Find where the given text appears and provide that cell's center as (x, y) coordinate. 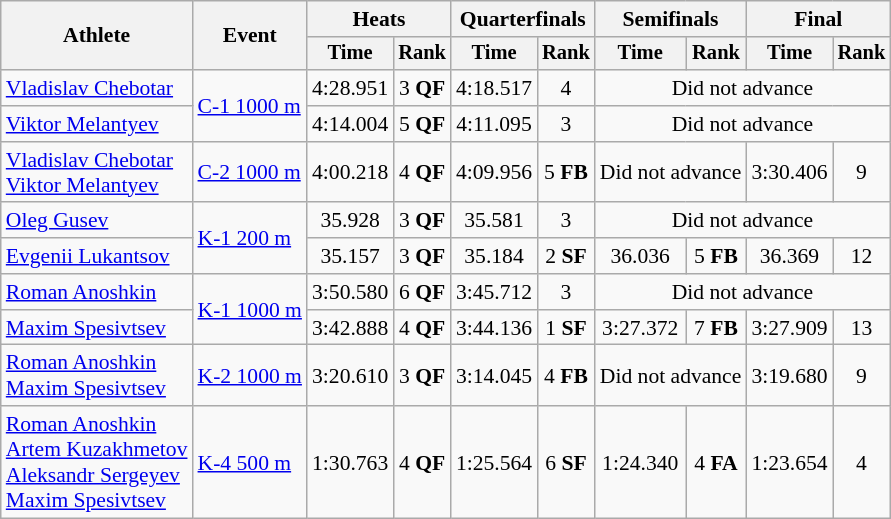
Heats (379, 19)
K-2 1000 m (250, 376)
3:45.712 (494, 292)
3:42.888 (350, 328)
K-4 500 m (250, 462)
6 SF (566, 462)
4:11.095 (494, 124)
Event (250, 36)
4:09.956 (494, 172)
3:14.045 (494, 376)
12 (862, 256)
Maxim Spesivtsev (97, 328)
C-1 1000 m (250, 106)
Evgenii Lukantsov (97, 256)
Oleg Gusev (97, 221)
Roman Anoshkin (97, 292)
36.036 (640, 256)
35.928 (350, 221)
35.581 (494, 221)
1:25.564 (494, 462)
Athlete (97, 36)
Roman AnoshkinArtem KuzakhmetovAleksandr SergeyevMaxim Spesivtsev (97, 462)
35.157 (350, 256)
3:19.680 (789, 376)
4:00.218 (350, 172)
36.369 (789, 256)
Quarterfinals (523, 19)
Viktor Melantyev (97, 124)
7 FB (716, 328)
35.184 (494, 256)
3:44.136 (494, 328)
5 QF (422, 124)
C-2 1000 m (250, 172)
4 FA (716, 462)
1 SF (566, 328)
Semifinals (671, 19)
4:14.004 (350, 124)
K-1 1000 m (250, 310)
1:23.654 (789, 462)
1:30.763 (350, 462)
K-1 200 m (250, 238)
4 FB (566, 376)
3:27.372 (640, 328)
13 (862, 328)
6 QF (422, 292)
Vladislav ChebotarViktor Melantyev (97, 172)
3:20.610 (350, 376)
4:28.951 (350, 88)
Final (818, 19)
1:24.340 (640, 462)
Vladislav Chebotar (97, 88)
3:27.909 (789, 328)
2 SF (566, 256)
Roman AnoshkinMaxim Spesivtsev (97, 376)
3:30.406 (789, 172)
4:18.517 (494, 88)
3:50.580 (350, 292)
